Output the [X, Y] coordinate of the center of the cell containing the given text.  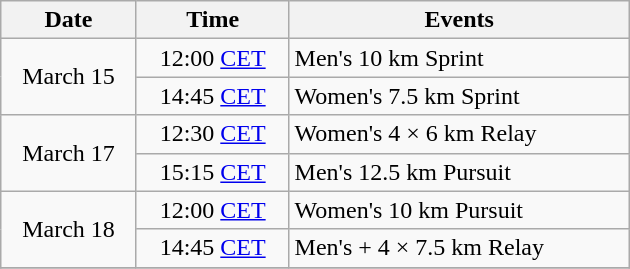
Men's 12.5 km Pursuit [459, 172]
Men's + 4 × 7.5 km Relay [459, 248]
Men's 10 km Sprint [459, 58]
Time [212, 20]
Women's 4 × 6 km Relay [459, 134]
15:15 CET [212, 172]
Women's 10 km Pursuit [459, 210]
March 15 [68, 77]
12:30 CET [212, 134]
Date [68, 20]
March 18 [68, 229]
Women's 7.5 km Sprint [459, 96]
March 17 [68, 153]
Events [459, 20]
